Detect which cell encompasses the target text, then output its [x, y] center coordinate. 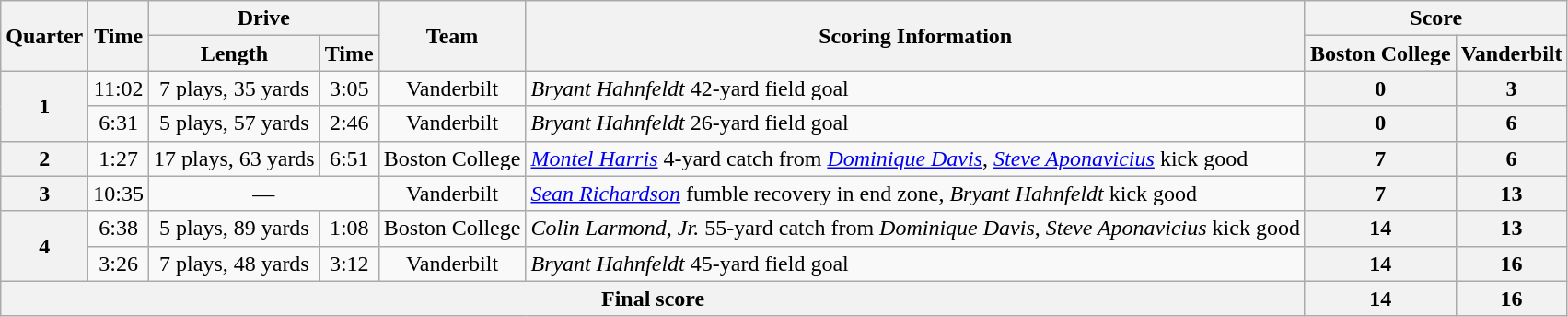
Bryant Hahnfeldt 45-yard field goal [915, 264]
Drive [264, 18]
3:26 [119, 264]
Montel Harris 4-yard catch from Dominique Davis, Steve Aponavicius kick good [915, 158]
11:02 [119, 88]
5 plays, 57 yards [235, 123]
1:27 [119, 158]
Team [452, 36]
1:08 [349, 229]
5 plays, 89 yards [235, 229]
2 [44, 158]
Score [1436, 18]
Quarter [44, 36]
Bryant Hahnfeldt 26-yard field goal [915, 123]
Sean Richardson fumble recovery in end zone, Bryant Hahnfeldt kick good [915, 194]
Colin Larmond, Jr. 55-yard catch from Dominique Davis, Steve Aponavicius kick good [915, 229]
Length [235, 53]
17 plays, 63 yards [235, 158]
3:05 [349, 88]
6:51 [349, 158]
6:38 [119, 229]
10:35 [119, 194]
2:46 [349, 123]
Final score [654, 299]
4 [44, 246]
Bryant Hahnfeldt 42-yard field goal [915, 88]
1 [44, 106]
6:31 [119, 123]
3:12 [349, 264]
— [264, 194]
7 plays, 48 yards [235, 264]
7 plays, 35 yards [235, 88]
Scoring Information [915, 36]
